From the cell containing the given text, extract its center point as (x, y) coordinate. 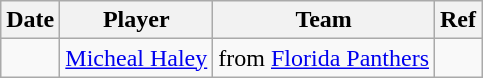
Team (324, 20)
Ref (458, 20)
Micheal Haley (136, 58)
Player (136, 20)
Date (30, 20)
from Florida Panthers (324, 58)
